Search for the cell housing the specified text and yield its (X, Y) center coordinate. 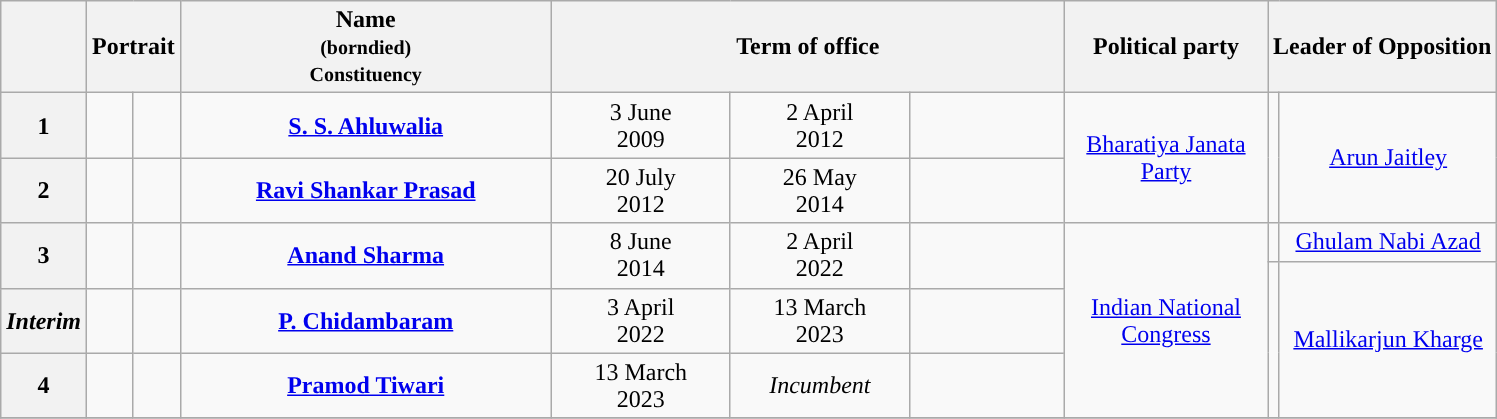
P. Chidambaram (366, 320)
8 June2014 (640, 256)
Leader of Opposition (1382, 47)
Indian National Congress (1166, 320)
Incumbent (820, 386)
26 May2014 (820, 190)
Name(borndied)Constituency (366, 47)
3 June2009 (640, 126)
2 April2012 (820, 126)
Arun Jaitley (1388, 158)
3 April2022 (640, 320)
Interim (44, 320)
Bharatiya Janata Party (1166, 158)
Pramod Tiwari (366, 386)
Mallikarjun Kharge (1388, 340)
Term of office (808, 47)
1 (44, 126)
4 (44, 386)
Anand Sharma (366, 256)
Political party (1166, 47)
Portrait (134, 47)
20 July2012 (640, 190)
3 (44, 256)
2 April2022 (820, 256)
Ghulam Nabi Azad (1388, 242)
2 (44, 190)
S. S. Ahluwalia (366, 126)
Ravi Shankar Prasad (366, 190)
